Scan for the cell matching the given text and deliver its (X, Y) coordinate at center. 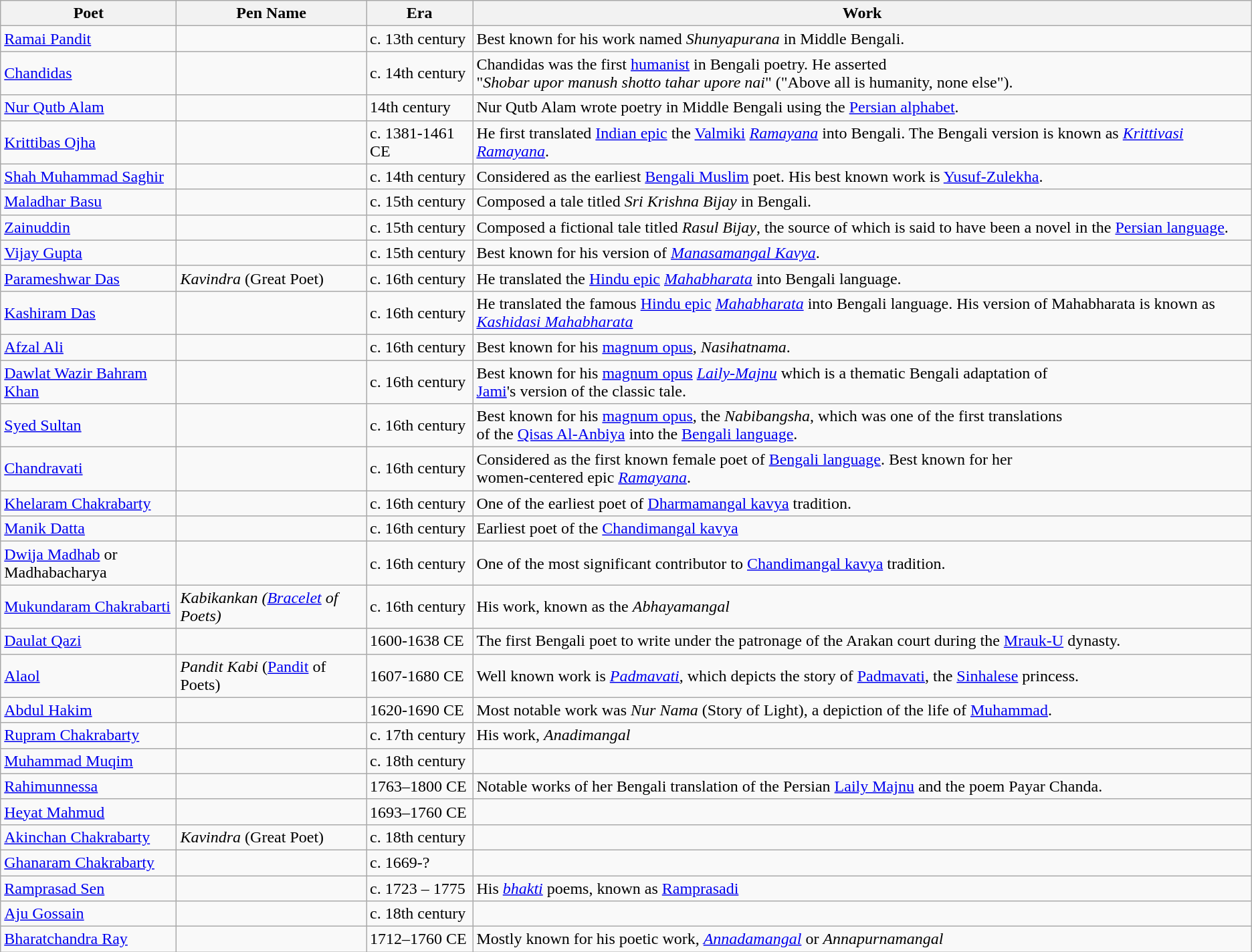
Dawlat Wazir Bahram Khan (88, 381)
Rahimunnessa (88, 786)
1763–1800 CE (420, 786)
Most notable work was Nur Nama (Story of Light), a depiction of the life of Muhammad. (862, 710)
Khelaram Chakrabarty (88, 503)
Best known for his magnum opus, Nasihatnama. (862, 347)
Muhammad Muqim (88, 761)
Nur Qutb Alam wrote poetry in Middle Bengali using the Persian alphabet. (862, 108)
c. 1669-? (420, 862)
Vijay Gupta (88, 253)
Ramprasad Sen (88, 888)
Rupram Chakrabarty (88, 735)
Considered as the first known female poet of Bengali language. Best known for herwomen-centered epic Ramayana. (862, 469)
Daulat Qazi (88, 641)
His work, Anadimangal (862, 735)
Aju Gossain (88, 914)
Alaol (88, 675)
c. 13th century (420, 39)
Best known for his work named Shunyapurana in Middle Bengali. (862, 39)
Best known for his version of Manasamangal Kavya. (862, 253)
Parameshwar Das (88, 278)
Well known work is Padmavati, which depicts the story of Padmavati, the Sinhalese princess. (862, 675)
1620-1690 CE (420, 710)
Era (420, 13)
Earliest poet of the Chandimangal kavya (862, 529)
Notable works of her Bengali translation of the Persian Laily Majnu and the poem Payar Chanda. (862, 786)
Shah Muhammad Saghir (88, 176)
Pen Name (272, 13)
He translated the famous Hindu epic Mahabharata into Bengali language. His version of Mahabharata is known as Kashidasi Mahabharata (862, 313)
c. 1723 – 1775 (420, 888)
1600-1638 CE (420, 641)
14th century (420, 108)
Chandidas was the first humanist in Bengali poetry. He asserted"Shobar upor manush shotto tahar upore nai" ("Above all is humanity, none else"). (862, 74)
Chandravati (88, 469)
One of the earliest poet of Dharmamangal kavya tradition. (862, 503)
Bharatchandra Ray (88, 939)
Ghanaram Chakrabarty (88, 862)
1607-1680 CE (420, 675)
The first Bengali poet to write under the patronage of the Arakan court during the Mrauk-U dynasty. (862, 641)
Best known for his magnum opus Laily-Majnu which is a thematic Bengali adaptation ofJami's version of the classic tale. (862, 381)
Krittibas Ojha (88, 142)
Poet (88, 13)
One of the most significant contributor to Chandimangal kavya tradition. (862, 563)
Ramai Pandit (88, 39)
c. 1381-1461 CE (420, 142)
Syed Sultan (88, 425)
Manik Datta (88, 529)
Chandidas (88, 74)
Nur Qutb Alam (88, 108)
Kashiram Das (88, 313)
1693–1760 CE (420, 812)
Akinchan Chakrabarty (88, 837)
1712–1760 CE (420, 939)
His work, known as the Abhayamangal (862, 607)
Maladhar Basu (88, 202)
Considered as the earliest Bengali Muslim poet. His best known work is Yusuf-Zulekha. (862, 176)
Mukundaram Chakrabarti (88, 607)
He translated the Hindu epic Mahabharata into Bengali language. (862, 278)
Dwija Madhab orMadhabacharya (88, 563)
c. 17th century (420, 735)
Pandit Kabi (Pandit of Poets) (272, 675)
Zainuddin (88, 227)
Heyat Mahmud (88, 812)
Work (862, 13)
Afzal Ali (88, 347)
Mostly known for his poetic work, Annadamangal or Annapurnamangal (862, 939)
Best known for his magnum opus, the Nabibangsha, which was one of the first translationsof the Qisas Al-Anbiya into the Bengali language. (862, 425)
His bhakti poems, known as Ramprasadi (862, 888)
Composed a fictional tale titled Rasul Bijay, the source of which is said to have been a novel in the Persian language. (862, 227)
He first translated Indian epic the Valmiki Ramayana into Bengali. The Bengali version is known as Krittivasi Ramayana. (862, 142)
Kabikankan (Bracelet of Poets) (272, 607)
Abdul Hakim (88, 710)
Composed a tale titled Sri Krishna Bijay in Bengali. (862, 202)
